Locate the cell with the specified text and output its (x, y) center coordinate. 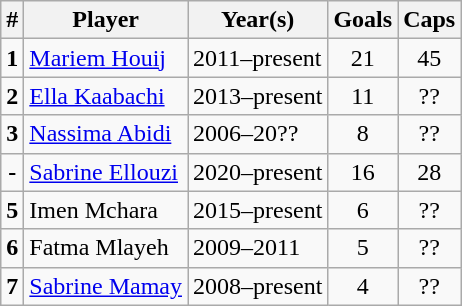
# (12, 20)
1 (12, 58)
3 (12, 134)
2015–present (258, 210)
Sabrine Ellouzi (106, 172)
Ella Kaabachi (106, 96)
8 (363, 134)
Mariem Houij (106, 58)
Fatma Mlayeh (106, 248)
16 (363, 172)
2020–present (258, 172)
7 (12, 286)
Sabrine Mamay (106, 286)
Year(s) (258, 20)
2013–present (258, 96)
45 (430, 58)
2006–20?? (258, 134)
- (12, 172)
11 (363, 96)
4 (363, 286)
21 (363, 58)
2008–present (258, 286)
Caps (430, 20)
2009–2011 (258, 248)
Imen Mchara (106, 210)
28 (430, 172)
2 (12, 96)
Nassima Abidi (106, 134)
2011–present (258, 58)
Goals (363, 20)
Player (106, 20)
